Detect which cell encompasses the target text, then output its (X, Y) center coordinate. 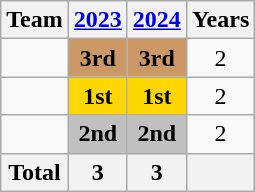
2024 (156, 20)
Total (35, 172)
Team (35, 20)
2023 (98, 20)
Years (220, 20)
